Pinpoint the cell where the given text exists, returning its (X, Y) midpoint coordinate. 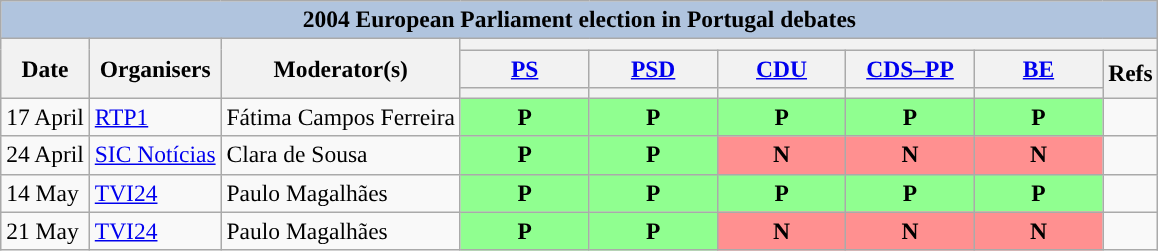
Organisers (155, 68)
24 April (46, 155)
PSD (653, 68)
Fátima Campos Ferreira (340, 117)
CDS–PP (910, 68)
CDU (781, 68)
RTP1 (155, 117)
SIC Notícias (155, 155)
2004 European Parliament election in Portugal debates (580, 19)
17 April (46, 117)
BE (1038, 68)
14 May (46, 193)
Refs (1130, 74)
Moderator(s) (340, 68)
PS (524, 68)
Date (46, 68)
21 May (46, 231)
Clara de Sousa (340, 155)
